Identify which cell holds the provided text, then report its (x, y) central coordinate. 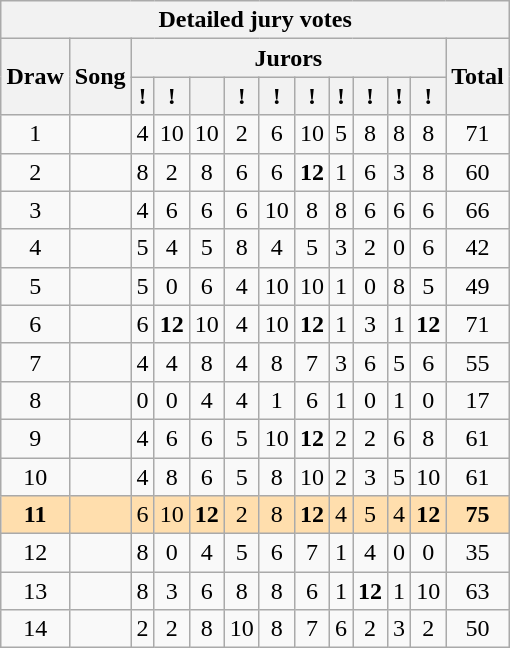
17 (478, 400)
75 (478, 515)
35 (478, 553)
Draw (35, 77)
42 (478, 248)
Jurors (288, 58)
63 (478, 591)
60 (478, 172)
Song (100, 77)
49 (478, 286)
Detailed jury votes (255, 20)
11 (35, 515)
14 (35, 629)
66 (478, 210)
9 (35, 438)
13 (35, 591)
50 (478, 629)
Total (478, 77)
55 (478, 362)
